Locate the cell with the specified text and output its (x, y) center coordinate. 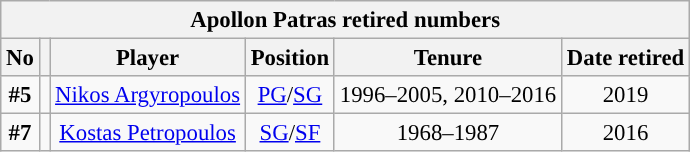
SG/SF (290, 133)
Apollon Patras retired numbers (346, 20)
Kostas Petropoulos (148, 133)
#5 (20, 95)
Nikos Argyropoulos (148, 95)
Date retired (625, 58)
2016 (625, 133)
Tenure (448, 58)
1968–1987 (448, 133)
No (20, 58)
1996–2005, 2010–2016 (448, 95)
PG/SG (290, 95)
2019 (625, 95)
Player (148, 58)
Position (290, 58)
#7 (20, 133)
